Provide the [x, y] coordinate of the cell's center where the given text is located.  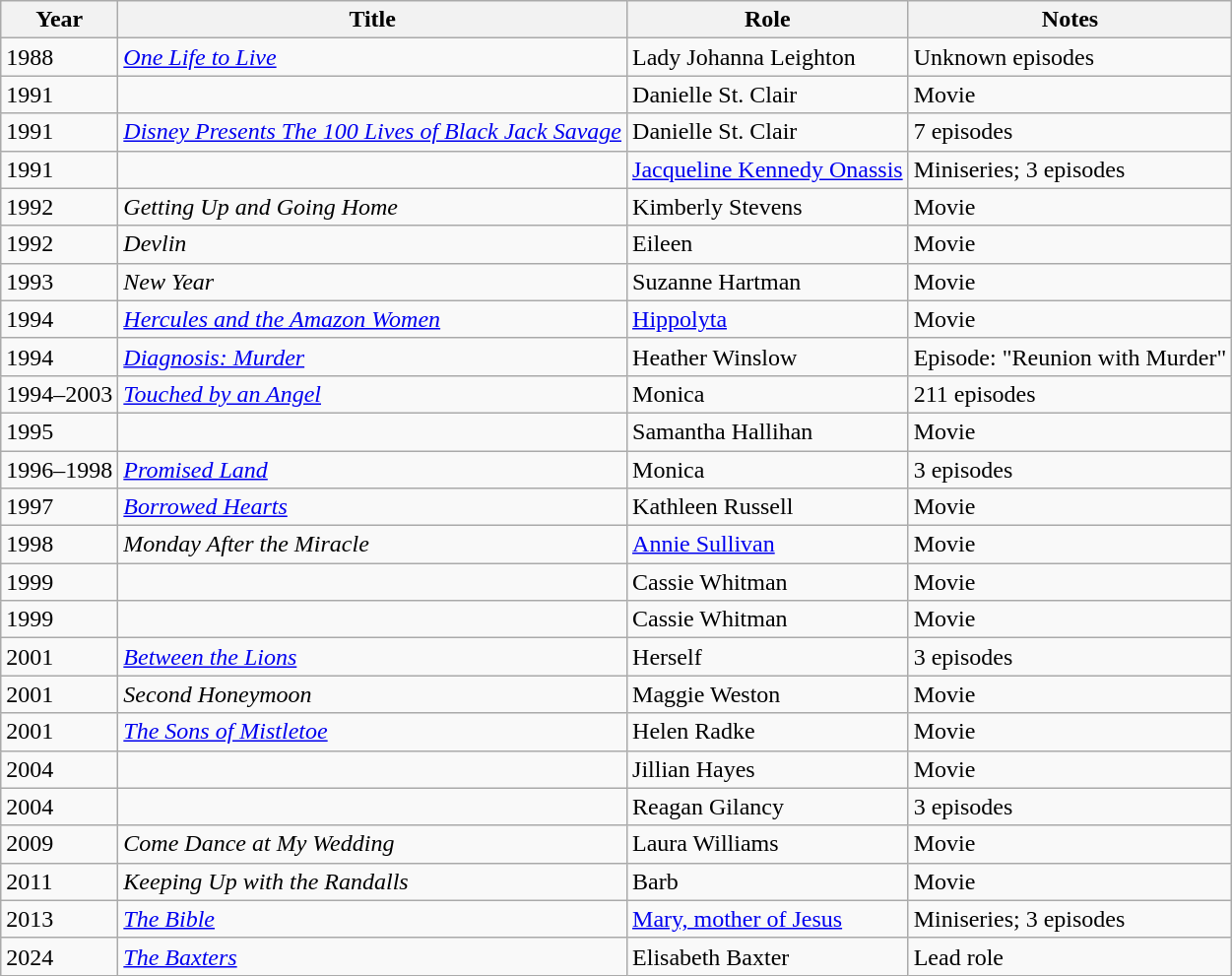
Touched by an Angel [372, 394]
The Bible [372, 919]
Keeping Up with the Randalls [372, 881]
2009 [59, 844]
Suzanne Hartman [768, 282]
One Life to Live [372, 57]
The Baxters [372, 956]
Hippolyta [768, 319]
Devlin [372, 244]
Barb [768, 881]
Annie Sullivan [768, 545]
Samantha Hallihan [768, 431]
Between the Lions [372, 657]
Kimberly Stevens [768, 207]
The Sons of Mistletoe [372, 732]
Role [768, 20]
Eileen [768, 244]
1995 [59, 431]
Episode: "Reunion with Murder" [1070, 357]
Mary, mother of Jesus [768, 919]
Disney Presents The 100 Lives of Black Jack Savage [372, 132]
Come Dance at My Wedding [372, 844]
1988 [59, 57]
Jacqueline Kennedy Onassis [768, 169]
Title [372, 20]
Heather Winslow [768, 357]
Reagan Gilancy [768, 807]
Year [59, 20]
Getting Up and Going Home [372, 207]
Lady Johanna Leighton [768, 57]
2013 [59, 919]
Laura Williams [768, 844]
2011 [59, 881]
2024 [59, 956]
New Year [372, 282]
211 episodes [1070, 394]
Kathleen Russell [768, 507]
1993 [59, 282]
1994–2003 [59, 394]
Helen Radke [768, 732]
1998 [59, 545]
Jillian Hayes [768, 769]
Diagnosis: Murder [372, 357]
Maggie Weston [768, 694]
Second Honeymoon [372, 694]
Hercules and the Amazon Women [372, 319]
1996–1998 [59, 470]
Notes [1070, 20]
Unknown episodes [1070, 57]
Monday After the Miracle [372, 545]
Elisabeth Baxter [768, 956]
Lead role [1070, 956]
Herself [768, 657]
Promised Land [372, 470]
Borrowed Hearts [372, 507]
7 episodes [1070, 132]
1997 [59, 507]
